Return [x, y] of the center of cell containing provided text 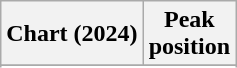
Peakposition [189, 34]
Chart (2024) [72, 34]
